Detect which cell encompasses the target text, then output its [X, Y] center coordinate. 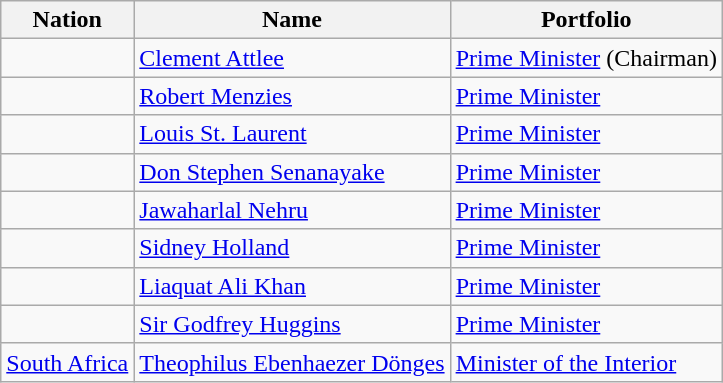
Sidney Holland [292, 248]
South Africa [68, 362]
Jawaharlal Nehru [292, 210]
Louis St. Laurent [292, 134]
Robert Menzies [292, 96]
Portfolio [586, 20]
Liaquat Ali Khan [292, 286]
Don Stephen Senanayake [292, 172]
Theophilus Ebenhaezer Dönges [292, 362]
Clement Attlee [292, 58]
Minister of the Interior [586, 362]
Name [292, 20]
Nation [68, 20]
Prime Minister (Chairman) [586, 58]
Sir Godfrey Huggins [292, 324]
